From the cell containing the given text, extract its center point as (x, y) coordinate. 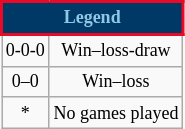
Win–loss-draw (116, 50)
Win–loss (116, 82)
0–0 (26, 82)
* (26, 112)
0-0-0 (26, 50)
Legend (92, 18)
No games played (116, 112)
